Find where the given text appears and provide that cell's center as [X, Y] coordinate. 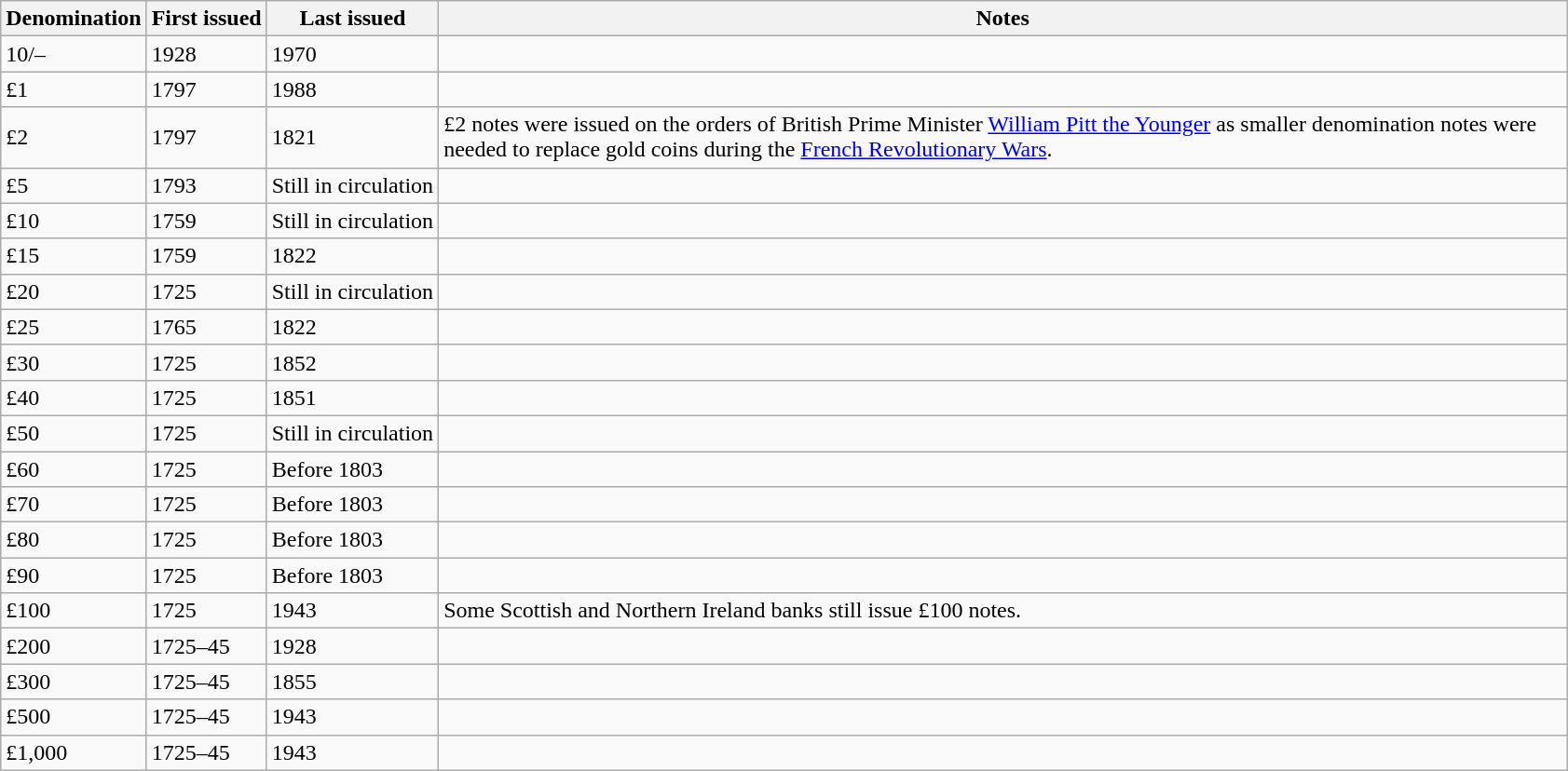
£50 [74, 433]
1765 [207, 327]
10/– [74, 54]
£80 [74, 540]
£2 [74, 138]
£60 [74, 468]
£40 [74, 398]
1988 [352, 89]
Last issued [352, 19]
£5 [74, 185]
£300 [74, 682]
1821 [352, 138]
1970 [352, 54]
£25 [74, 327]
£1 [74, 89]
£30 [74, 362]
£70 [74, 505]
1851 [352, 398]
£20 [74, 291]
£100 [74, 611]
£1,000 [74, 752]
Notes [1002, 19]
First issued [207, 19]
Denomination [74, 19]
1852 [352, 362]
1793 [207, 185]
£15 [74, 256]
£90 [74, 575]
£200 [74, 646]
£500 [74, 717]
Some Scottish and Northern Ireland banks still issue £100 notes. [1002, 611]
£10 [74, 221]
1855 [352, 682]
